For the text-containing cell, return its midpoint in [X, Y] coordinate format. 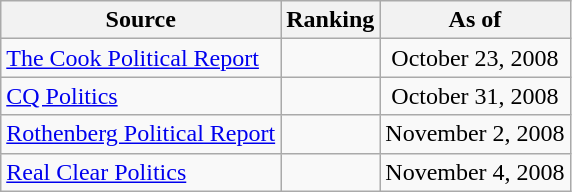
November 2, 2008 [475, 134]
Source [141, 20]
November 4, 2008 [475, 172]
The Cook Political Report [141, 58]
Ranking [330, 20]
CQ Politics [141, 96]
October 31, 2008 [475, 96]
Rothenberg Political Report [141, 134]
October 23, 2008 [475, 58]
As of [475, 20]
Real Clear Politics [141, 172]
